Determine the [X, Y] coordinate at the center of the cell enclosing the given text.  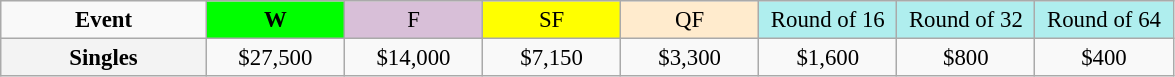
Round of 64 [1104, 20]
$3,300 [690, 58]
$27,500 [275, 58]
$7,150 [552, 58]
SF [552, 20]
$800 [966, 58]
Round of 32 [966, 20]
Round of 16 [828, 20]
Event [104, 20]
$1,600 [828, 58]
$14,000 [413, 58]
QF [690, 20]
W [275, 20]
$400 [1104, 58]
Singles [104, 58]
F [413, 20]
